Return the [X, Y] coordinate for the center point of the cell that contains the specified text.  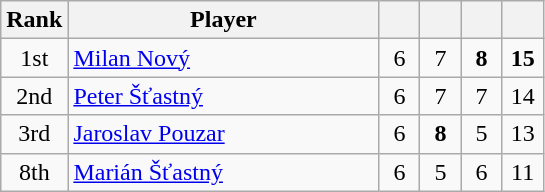
Jaroslav Pouzar [224, 134]
14 [522, 96]
1st [34, 58]
13 [522, 134]
Rank [34, 20]
8th [34, 172]
11 [522, 172]
3rd [34, 134]
Peter Šťastný [224, 96]
2nd [34, 96]
Milan Nový [224, 58]
15 [522, 58]
Player [224, 20]
Marián Šťastný [224, 172]
